Return the (x, y) coordinate for the center point of the cell that contains the specified text.  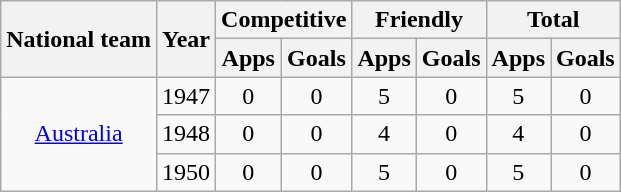
Competitive (284, 20)
Total (553, 20)
Australia (79, 134)
1948 (186, 134)
Friendly (419, 20)
National team (79, 39)
1947 (186, 96)
Year (186, 39)
1950 (186, 172)
